Output the (X, Y) coordinate of the center of the cell containing the given text.  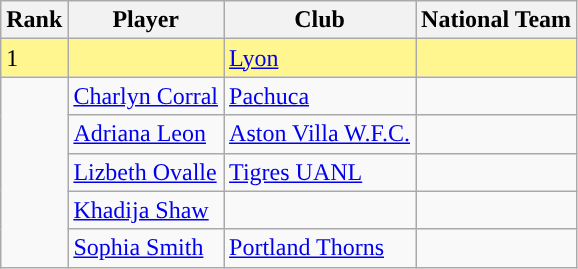
Portland Thorns (320, 248)
Lizbeth Ovalle (146, 172)
1 (34, 58)
Sophia Smith (146, 248)
Pachuca (320, 96)
Tigres UANL (320, 172)
Khadija Shaw (146, 210)
Rank (34, 20)
National Team (496, 20)
Lyon (320, 58)
Player (146, 20)
Club (320, 20)
Aston Villa W.F.C. (320, 134)
Charlyn Corral (146, 96)
Adriana Leon (146, 134)
